Determine the (x, y) coordinate at the center of the cell enclosing the given text.  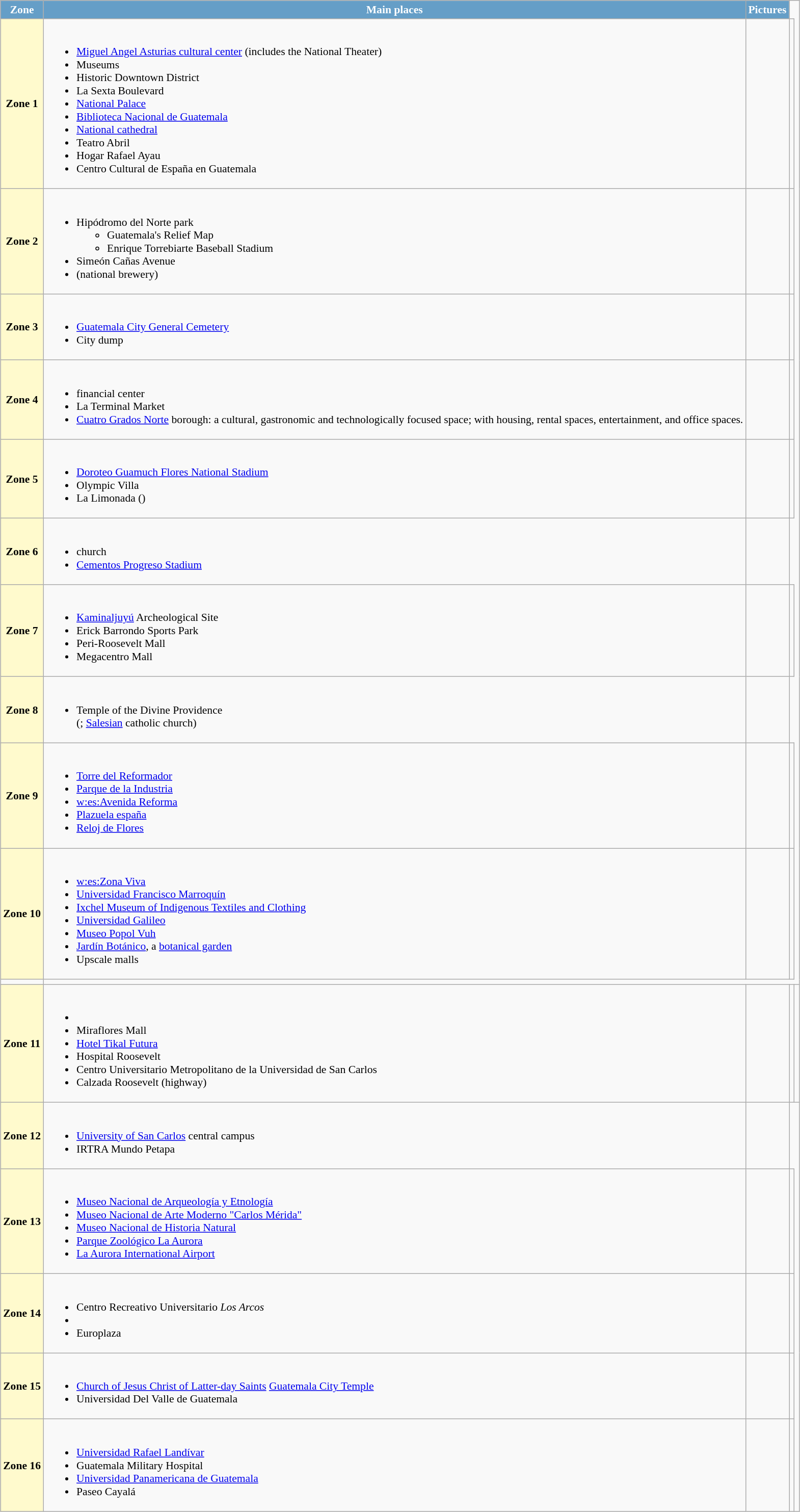
Miraflores MallHotel Tikal FuturaHospital RooseveltCentro Universitario Metropolitano de la Universidad de San CarlosCalzada Roosevelt (highway) (394, 1044)
Zone (22, 10)
Zone 14 (22, 1313)
Zone 5 (22, 479)
Zone 4 (22, 400)
Zone 3 (22, 327)
Doroteo Guamuch Flores National StadiumOlympic VillaLa Limonada () (394, 479)
Universidad Rafael LandívarGuatemala Military HospitalUniversidad Panamericana de GuatemalaPaseo Cayalá (394, 1465)
Kaminaljuyú Archeological SiteErick Barrondo Sports ParkPeri-Roosevelt MallMegacentro Mall (394, 631)
Zone 2 (22, 242)
Zone 6 (22, 552)
Hipódromo del Norte parkGuatemala's Relief MapEnrique Torrebiarte Baseball StadiumSimeón Cañas Avenue (national brewery) (394, 242)
churchCementos Progreso Stadium (394, 552)
Guatemala City General CemeteryCity dump (394, 327)
Temple of the Divine Providence(; Salesian catholic church) (394, 710)
Pictures (767, 10)
Zone 7 (22, 631)
Centro Recreativo Universitario Los ArcosEuroplaza (394, 1313)
Zone 9 (22, 796)
Zone 16 (22, 1465)
Torre del ReformadorParque de la Industriaw:es:Avenida ReformaPlazuela españaReloj de Flores (394, 796)
Zone 10 (22, 914)
Main places (394, 10)
Zone 1 (22, 104)
Zone 8 (22, 710)
Church of Jesus Christ of Latter-day Saints Guatemala City TempleUniversidad Del Valle de Guatemala (394, 1387)
Zone 13 (22, 1221)
University of San Carlos central campusIRTRA Mundo Petapa (394, 1136)
Zone 15 (22, 1387)
Zone 11 (22, 1044)
Zone 12 (22, 1136)
